From the cell containing the given text, extract its center point as [x, y] coordinate. 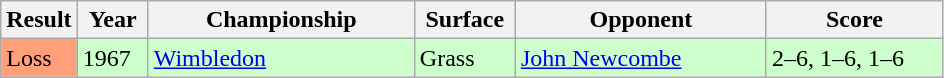
Opponent [640, 20]
Result [39, 20]
John Newcombe [640, 58]
Championship [281, 20]
Surface [464, 20]
2–6, 1–6, 1–6 [854, 58]
Wimbledon [281, 58]
1967 [112, 58]
Loss [39, 58]
Year [112, 20]
Score [854, 20]
Grass [464, 58]
